From the cell containing the given text, extract its center point as (x, y) coordinate. 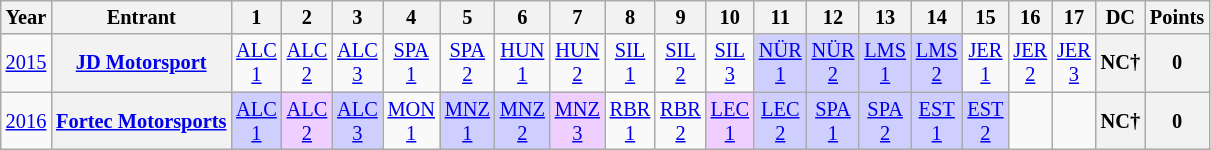
HUN2 (578, 63)
2015 (26, 63)
7 (578, 17)
3 (357, 17)
EST1 (937, 121)
LMS1 (885, 63)
MON1 (412, 121)
16 (1030, 17)
RBR2 (680, 121)
1 (256, 17)
Fortec Motorsports (141, 121)
2 (307, 17)
10 (730, 17)
13 (885, 17)
NÜR2 (834, 63)
6 (522, 17)
JER3 (1074, 63)
JD Motorsport (141, 63)
Year (26, 17)
14 (937, 17)
RBR1 (630, 121)
8 (630, 17)
Points (1177, 17)
HUN1 (522, 63)
MNZ3 (578, 121)
MNZ2 (522, 121)
12 (834, 17)
SIL1 (630, 63)
4 (412, 17)
15 (985, 17)
JER2 (1030, 63)
EST2 (985, 121)
Entrant (141, 17)
NÜR1 (780, 63)
11 (780, 17)
17 (1074, 17)
DC (1120, 17)
SIL3 (730, 63)
LMS2 (937, 63)
2016 (26, 121)
LEC1 (730, 121)
JER1 (985, 63)
LEC2 (780, 121)
SIL2 (680, 63)
5 (468, 17)
9 (680, 17)
MNZ1 (468, 121)
